Pinpoint the cell where the given text exists, returning its [x, y] midpoint coordinate. 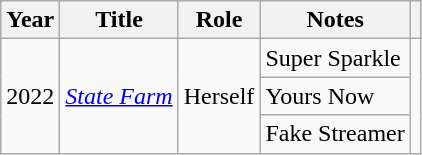
Year [30, 20]
Role [219, 20]
Notes [335, 20]
Super Sparkle [335, 58]
Herself [219, 96]
2022 [30, 96]
Title [119, 20]
Fake Streamer [335, 134]
Yours Now [335, 96]
State Farm [119, 96]
